Identify which cell holds the provided text, then report its [x, y] central coordinate. 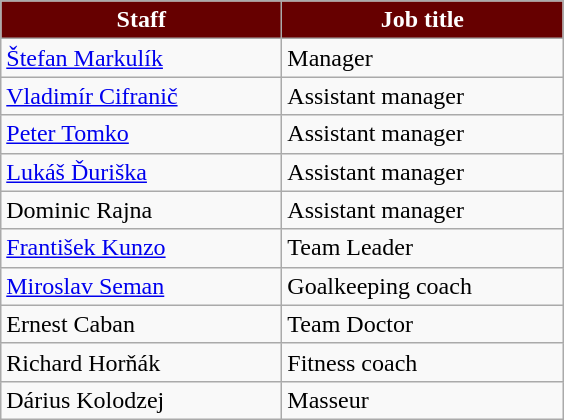
Fitness coach [422, 362]
Goalkeeping coach [422, 286]
Vladimír Cifranič [142, 96]
Team Leader [422, 248]
Peter Tomko [142, 134]
Richard Horňák [142, 362]
Dárius Kolodzej [142, 400]
Ernest Caban [142, 324]
Masseur [422, 400]
Lukáš Ďuriška [142, 172]
František Kunzo [142, 248]
Miroslav Seman [142, 286]
Job title [422, 20]
Manager [422, 58]
Dominic Rajna [142, 210]
Team Doctor [422, 324]
Štefan Markulík [142, 58]
Staff [142, 20]
